Detect which cell encompasses the target text, then output its [x, y] center coordinate. 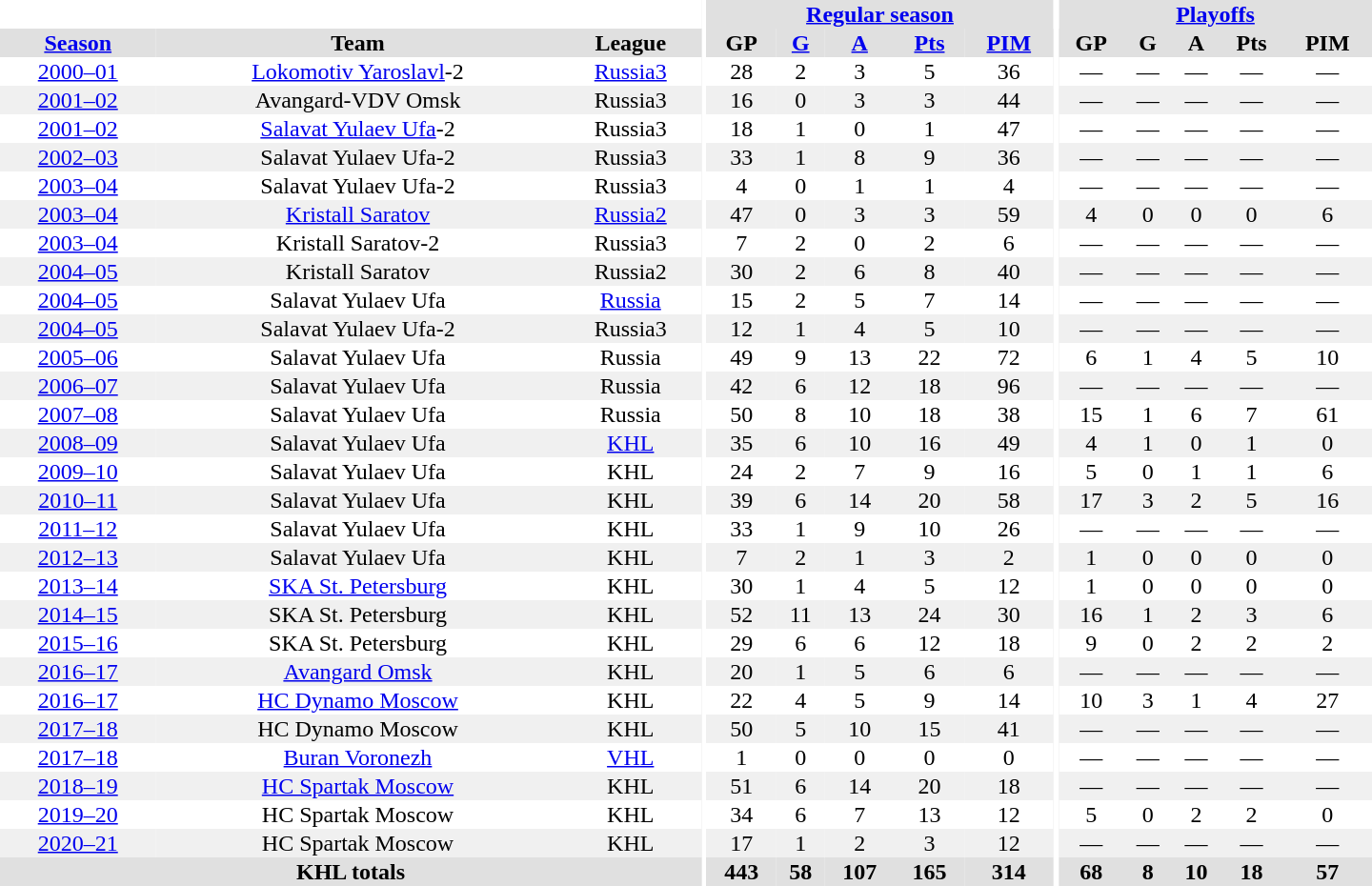
41 [1008, 729]
42 [741, 386]
Avangard-VDV Omsk [357, 100]
59 [1008, 214]
2009–10 [78, 472]
28 [741, 71]
KHL totals [351, 872]
2010–11 [78, 500]
29 [741, 643]
61 [1327, 414]
314 [1008, 872]
2018–19 [78, 786]
2008–09 [78, 443]
40 [1008, 272]
51 [741, 786]
2013–14 [78, 586]
Lokomotiv Yaroslavl-2 [357, 71]
Avangard Omsk [357, 672]
2006–07 [78, 386]
2019–20 [78, 815]
57 [1327, 872]
26 [1008, 529]
72 [1008, 357]
2020–21 [78, 843]
52 [741, 614]
League [631, 43]
Season [78, 43]
34 [741, 815]
Kristall Saratov-2 [357, 243]
44 [1008, 100]
Playoffs [1216, 14]
2011–12 [78, 529]
27 [1327, 700]
96 [1008, 386]
2012–13 [78, 557]
Regular season [880, 14]
2007–08 [78, 414]
VHL [631, 757]
39 [741, 500]
2015–16 [78, 643]
38 [1008, 414]
2014–15 [78, 614]
Team [357, 43]
165 [930, 872]
11 [800, 614]
35 [741, 443]
107 [859, 872]
2002–03 [78, 157]
2000–01 [78, 71]
443 [741, 872]
68 [1091, 872]
2005–06 [78, 357]
Buran Voronezh [357, 757]
